From the cell containing the given text, extract its center point as [X, Y] coordinate. 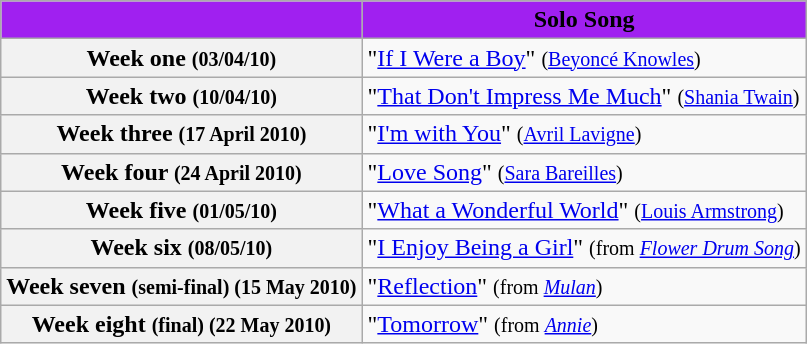
Week six (08/05/10) [182, 248]
"I'm with You" (Avril Lavigne) [584, 134]
"I Enjoy Being a Girl" (from Flower Drum Song) [584, 248]
Solo Song [584, 20]
Week three (17 April 2010) [182, 134]
Week one (03/04/10) [182, 58]
Week four (24 April 2010) [182, 172]
Week eight (final) (22 May 2010) [182, 324]
Week five (01/05/10) [182, 210]
"If I Were a Boy" (Beyoncé Knowles) [584, 58]
"What a Wonderful World" (Louis Armstrong) [584, 210]
"Tomorrow" (from Annie) [584, 324]
"That Don't Impress Me Much" (Shania Twain) [584, 96]
Week seven (semi-final) (15 May 2010) [182, 286]
"Reflection" (from Mulan) [584, 286]
"Love Song" (Sara Bareilles) [584, 172]
Week two (10/04/10) [182, 96]
